Find where the given text appears and provide that cell's center as (x, y) coordinate. 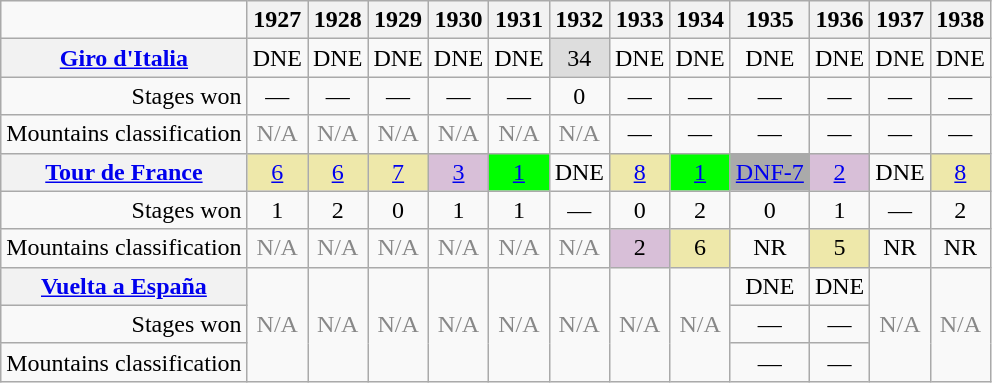
1930 (458, 20)
1931 (519, 20)
1936 (839, 20)
3 (458, 172)
1928 (338, 20)
Tour de France (124, 172)
7 (398, 172)
1937 (900, 20)
34 (579, 58)
DNF-7 (770, 172)
1938 (960, 20)
1927 (277, 20)
1934 (700, 20)
1933 (639, 20)
1935 (770, 20)
Giro d'Italia (124, 58)
5 (839, 248)
1932 (579, 20)
1929 (398, 20)
Vuelta a España (124, 286)
